Output the [x, y] coordinate of the center of the cell containing the given text.  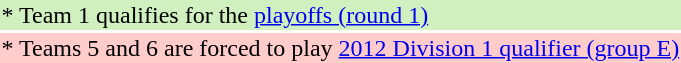
* Teams 5 and 6 are forced to play 2012 Division 1 qualifier (group E) [340, 48]
* Team 1 qualifies for the playoffs (round 1) [340, 15]
